Provide the (X, Y) coordinate of the cell's center where the given text is located.  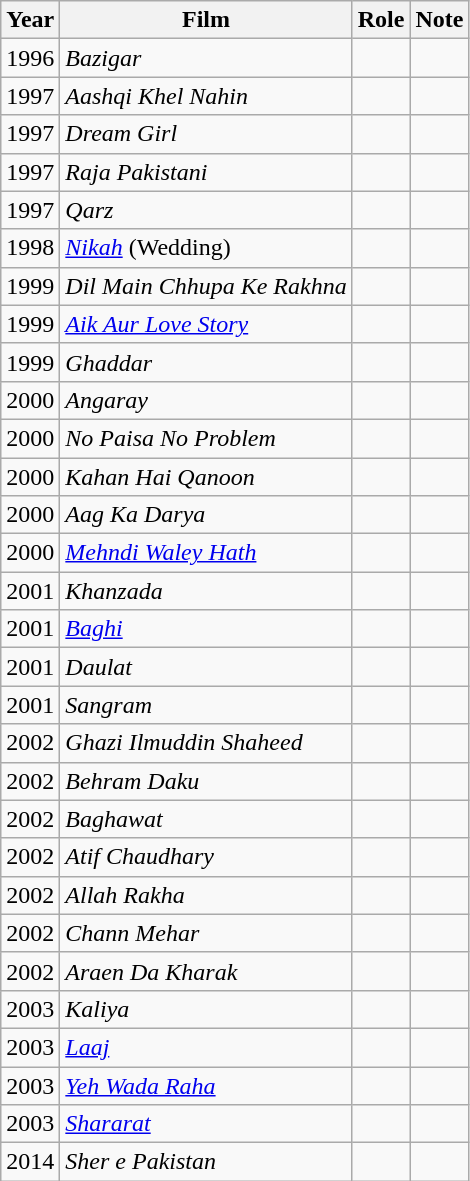
Yeh Wada Raha (206, 1085)
Bazigar (206, 58)
Baghawat (206, 819)
Mehndi Waley Hath (206, 553)
Qarz (206, 210)
Aik Aur Love Story (206, 324)
Laaj (206, 1047)
Kahan Hai Qanoon (206, 477)
Aag Ka Darya (206, 515)
Note (440, 20)
Dil Main Chhupa Ke Rakhna (206, 286)
Nikah (Wedding) (206, 248)
Angaray (206, 400)
Atif Chaudhary (206, 857)
1998 (30, 248)
Sangram (206, 705)
No Paisa No Problem (206, 438)
Dream Girl (206, 134)
Ghazi Ilmuddin Shaheed (206, 743)
Year (30, 20)
2014 (30, 1162)
Shararat (206, 1124)
Allah Rakha (206, 895)
1996 (30, 58)
Khanzada (206, 591)
Sher e Pakistan (206, 1162)
Role (381, 20)
Kaliya (206, 1009)
Behram Daku (206, 781)
Aashqi Khel Nahin (206, 96)
Baghi (206, 629)
Daulat (206, 667)
Chann Mehar (206, 933)
Ghaddar (206, 362)
Raja Pakistani (206, 172)
Araen Da Kharak (206, 971)
Film (206, 20)
